Find where the given text appears and provide that cell's center as (X, Y) coordinate. 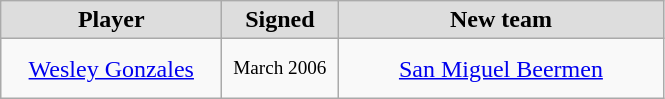
Signed (280, 20)
March 2006 (280, 69)
San Miguel Beermen (501, 69)
New team (501, 20)
Player (112, 20)
Wesley Gonzales (112, 69)
